Extract the (X, Y) coordinate from the center of the cell holding the provided text.  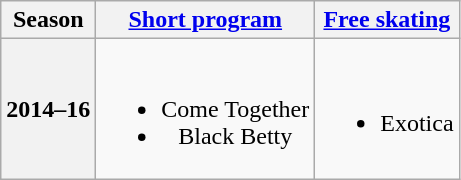
Exotica (387, 109)
Short program (206, 20)
Free skating (387, 20)
2014–16 (48, 109)
Come Together Black Betty (206, 109)
Season (48, 20)
